Search for the cell housing the specified text and yield its (X, Y) center coordinate. 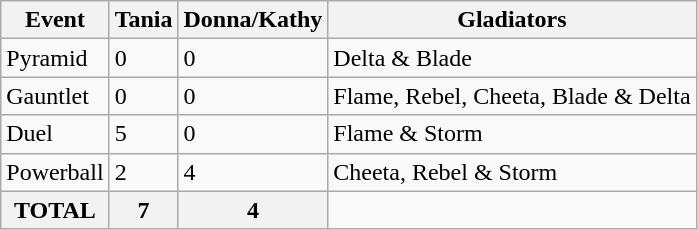
Tania (144, 20)
Cheeta, Rebel & Storm (512, 172)
Gladiators (512, 20)
2 (144, 172)
Flame & Storm (512, 134)
Donna/Kathy (253, 20)
TOTAL (55, 210)
Flame, Rebel, Cheeta, Blade & Delta (512, 96)
Duel (55, 134)
5 (144, 134)
Pyramid (55, 58)
Gauntlet (55, 96)
Delta & Blade (512, 58)
7 (144, 210)
Event (55, 20)
Powerball (55, 172)
